Return (x, y) of the center of cell containing provided text 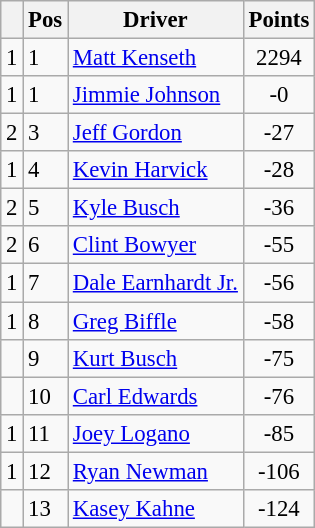
11 (46, 433)
7 (46, 283)
Ryan Newman (156, 471)
-55 (278, 245)
Kevin Harvick (156, 170)
Points (278, 20)
Kurt Busch (156, 358)
-28 (278, 170)
Carl Edwards (156, 396)
-27 (278, 133)
8 (46, 321)
-0 (278, 95)
-58 (278, 321)
Pos (46, 20)
Greg Biffle (156, 321)
-85 (278, 433)
2294 (278, 58)
Jeff Gordon (156, 133)
4 (46, 170)
13 (46, 509)
Jimmie Johnson (156, 95)
Driver (156, 20)
Kyle Busch (156, 208)
10 (46, 396)
-75 (278, 358)
12 (46, 471)
-56 (278, 283)
6 (46, 245)
-36 (278, 208)
9 (46, 358)
Kasey Kahne (156, 509)
Dale Earnhardt Jr. (156, 283)
5 (46, 208)
-124 (278, 509)
Clint Bowyer (156, 245)
3 (46, 133)
-106 (278, 471)
-76 (278, 396)
Joey Logano (156, 433)
Matt Kenseth (156, 58)
